Provide the (x, y) coordinate of the cell's center where the given text is located.  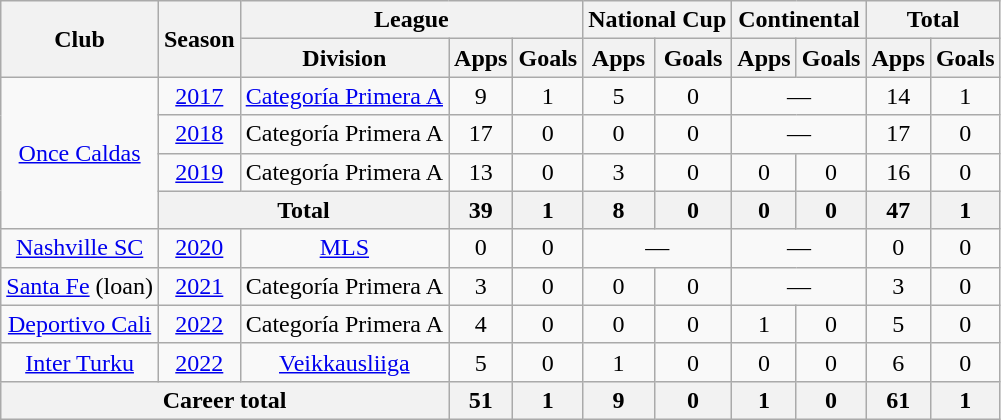
2020 (199, 248)
National Cup (658, 20)
2019 (199, 172)
2021 (199, 286)
16 (898, 172)
Santa Fe (loan) (80, 286)
Career total (225, 400)
4 (481, 324)
Deportivo Cali (80, 324)
Club (80, 39)
Season (199, 39)
39 (481, 210)
8 (619, 210)
Once Caldas (80, 153)
6 (898, 362)
MLS (344, 248)
51 (481, 400)
61 (898, 400)
League (412, 20)
14 (898, 96)
47 (898, 210)
Division (344, 58)
Nashville SC (80, 248)
13 (481, 172)
Inter Turku (80, 362)
Veikkausliiga (344, 362)
2018 (199, 134)
2017 (199, 96)
Continental (799, 20)
